Extract the [x, y] coordinate from the center of the cell holding the provided text.  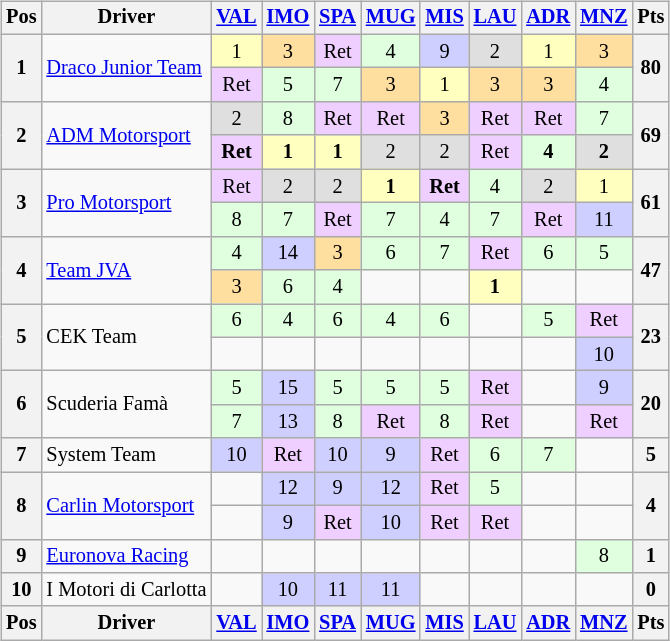
ADM Motorsport [126, 136]
Euronova Racing [126, 556]
Carlin Motorsport [126, 506]
Draco Junior Team [126, 68]
14 [288, 253]
Team JVA [126, 270]
61 [650, 202]
23 [650, 338]
13 [288, 422]
0 [650, 590]
System Team [126, 455]
15 [288, 388]
69 [650, 136]
20 [650, 404]
80 [650, 68]
I Motori di Carlotta [126, 590]
Pro Motorsport [126, 202]
47 [650, 270]
CEK Team [126, 338]
Scuderia Famà [126, 404]
